Locate the cell with the specified text and output its (X, Y) center coordinate. 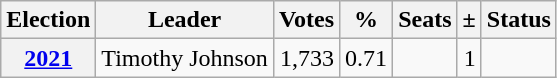
1,733 (306, 58)
0.71 (366, 58)
Seats (425, 20)
Status (518, 20)
1 (469, 58)
Leader (185, 20)
± (469, 20)
Votes (306, 20)
2021 (48, 58)
Election (48, 20)
Timothy Johnson (185, 58)
% (366, 20)
